Capture the cell that displays the provided text and extract its [x, y] central coordinate. 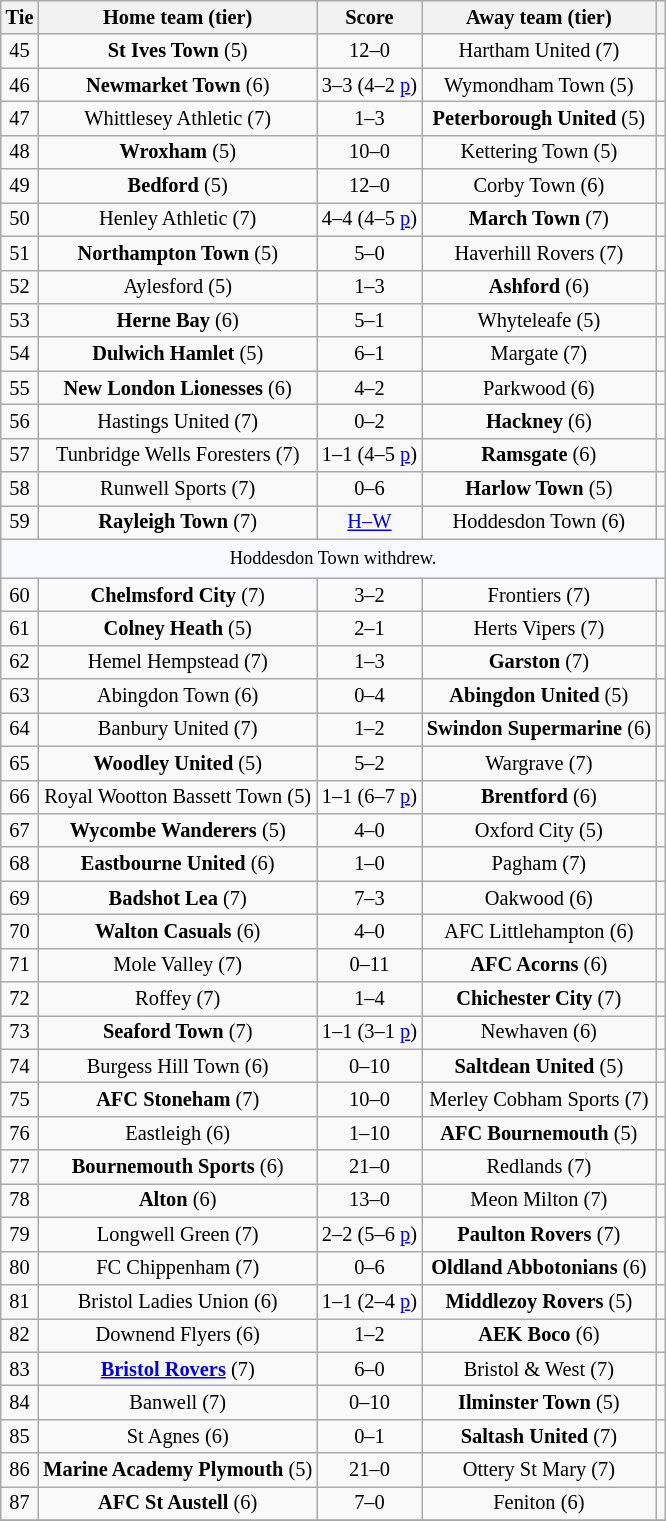
63 [20, 696]
Downend Flyers (6) [178, 1335]
Northampton Town (5) [178, 253]
72 [20, 999]
Chichester City (7) [539, 999]
74 [20, 1066]
Redlands (7) [539, 1167]
Harlow Town (5) [539, 489]
79 [20, 1234]
AFC Stoneham (7) [178, 1099]
St Agnes (6) [178, 1436]
54 [20, 354]
5–0 [370, 253]
Score [370, 17]
Bristol Ladies Union (6) [178, 1301]
Abingdon Town (6) [178, 696]
78 [20, 1200]
Burgess Hill Town (6) [178, 1066]
Newmarket Town (6) [178, 85]
Brentford (6) [539, 797]
St Ives Town (5) [178, 51]
H–W [370, 522]
1–1 (4–5 p) [370, 455]
Woodley United (5) [178, 763]
Herts Vipers (7) [539, 628]
Ilminster Town (5) [539, 1402]
Middlezoy Rovers (5) [539, 1301]
2–1 [370, 628]
Whittlesey Athletic (7) [178, 118]
Parkwood (6) [539, 388]
Oldland Abbotonians (6) [539, 1268]
13–0 [370, 1200]
Runwell Sports (7) [178, 489]
60 [20, 595]
69 [20, 898]
Meon Milton (7) [539, 1200]
48 [20, 152]
Royal Wootton Bassett Town (5) [178, 797]
Pagham (7) [539, 864]
1–1 (2–4 p) [370, 1301]
Wargrave (7) [539, 763]
Peterborough United (5) [539, 118]
Wycombe Wanderers (5) [178, 830]
Rayleigh Town (7) [178, 522]
7–0 [370, 1503]
68 [20, 864]
FC Chippenham (7) [178, 1268]
Kettering Town (5) [539, 152]
Seaford Town (7) [178, 1032]
Oxford City (5) [539, 830]
AEK Boco (6) [539, 1335]
5–1 [370, 320]
1–4 [370, 999]
Garston (7) [539, 662]
Hartham United (7) [539, 51]
Wroxham (5) [178, 152]
Ottery St Mary (7) [539, 1470]
Wymondham Town (5) [539, 85]
Chelmsford City (7) [178, 595]
Oakwood (6) [539, 898]
AFC Littlehampton (6) [539, 931]
1–1 (6–7 p) [370, 797]
3–2 [370, 595]
7–3 [370, 898]
49 [20, 186]
Bedford (5) [178, 186]
0–4 [370, 696]
2–2 (5–6 p) [370, 1234]
Henley Athletic (7) [178, 219]
56 [20, 421]
New London Lionesses (6) [178, 388]
Ramsgate (6) [539, 455]
58 [20, 489]
83 [20, 1369]
Bristol Rovers (7) [178, 1369]
Feniton (6) [539, 1503]
Away team (tier) [539, 17]
Merley Cobham Sports (7) [539, 1099]
81 [20, 1301]
1–0 [370, 864]
Home team (tier) [178, 17]
1–10 [370, 1133]
Hastings United (7) [178, 421]
77 [20, 1167]
75 [20, 1099]
Longwell Green (7) [178, 1234]
Hoddesdon Town withdrew. [334, 558]
61 [20, 628]
Badshot Lea (7) [178, 898]
4–2 [370, 388]
70 [20, 931]
Tie [20, 17]
65 [20, 763]
47 [20, 118]
Colney Heath (5) [178, 628]
Eastbourne United (6) [178, 864]
Alton (6) [178, 1200]
Corby Town (6) [539, 186]
Abingdon United (5) [539, 696]
66 [20, 797]
3–3 (4–2 p) [370, 85]
4–4 (4–5 p) [370, 219]
87 [20, 1503]
50 [20, 219]
Saltdean United (5) [539, 1066]
1–1 (3–1 p) [370, 1032]
52 [20, 287]
Herne Bay (6) [178, 320]
Newhaven (6) [539, 1032]
57 [20, 455]
Margate (7) [539, 354]
80 [20, 1268]
Swindon Supermarine (6) [539, 729]
Saltash United (7) [539, 1436]
0–11 [370, 965]
Bournemouth Sports (6) [178, 1167]
Bristol & West (7) [539, 1369]
62 [20, 662]
84 [20, 1402]
AFC Bournemouth (5) [539, 1133]
6–1 [370, 354]
0–1 [370, 1436]
85 [20, 1436]
Hackney (6) [539, 421]
55 [20, 388]
46 [20, 85]
86 [20, 1470]
5–2 [370, 763]
73 [20, 1032]
Paulton Rovers (7) [539, 1234]
March Town (7) [539, 219]
0–2 [370, 421]
Tunbridge Wells Foresters (7) [178, 455]
53 [20, 320]
51 [20, 253]
Ashford (6) [539, 287]
76 [20, 1133]
Hemel Hempstead (7) [178, 662]
Roffey (7) [178, 999]
59 [20, 522]
Dulwich Hamlet (5) [178, 354]
67 [20, 830]
Banwell (7) [178, 1402]
Eastleigh (6) [178, 1133]
6–0 [370, 1369]
Marine Academy Plymouth (5) [178, 1470]
Aylesford (5) [178, 287]
Whyteleafe (5) [539, 320]
82 [20, 1335]
AFC St Austell (6) [178, 1503]
Frontiers (7) [539, 595]
71 [20, 965]
64 [20, 729]
Hoddesdon Town (6) [539, 522]
Banbury United (7) [178, 729]
Walton Casuals (6) [178, 931]
45 [20, 51]
Haverhill Rovers (7) [539, 253]
AFC Acorns (6) [539, 965]
Mole Valley (7) [178, 965]
